Capture the cell that displays the provided text and extract its [x, y] central coordinate. 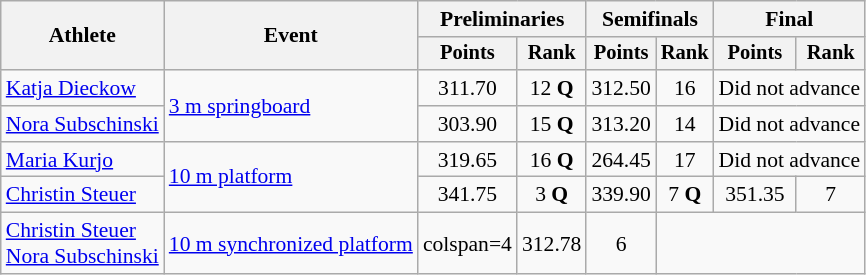
Katja Dieckow [82, 88]
7 Q [685, 195]
16 Q [552, 160]
Preliminaries [502, 19]
319.65 [468, 160]
10 m synchronized platform [291, 244]
311.70 [468, 88]
303.90 [468, 124]
12 Q [552, 88]
264.45 [620, 160]
3 m springboard [291, 106]
312.50 [620, 88]
7 [830, 195]
3 Q [552, 195]
15 Q [552, 124]
16 [685, 88]
Christin Steuer [82, 195]
Semifinals [650, 19]
10 m platform [291, 178]
Maria Kurjo [82, 160]
351.35 [756, 195]
Event [291, 36]
17 [685, 160]
Nora Subschinski [82, 124]
14 [685, 124]
colspan=4 [468, 244]
Athlete [82, 36]
312.78 [552, 244]
339.90 [620, 195]
Final [790, 19]
6 [620, 244]
Christin SteuerNora Subschinski [82, 244]
313.20 [620, 124]
341.75 [468, 195]
